Return the (X, Y) coordinate for the center point of the cell that contains the specified text.  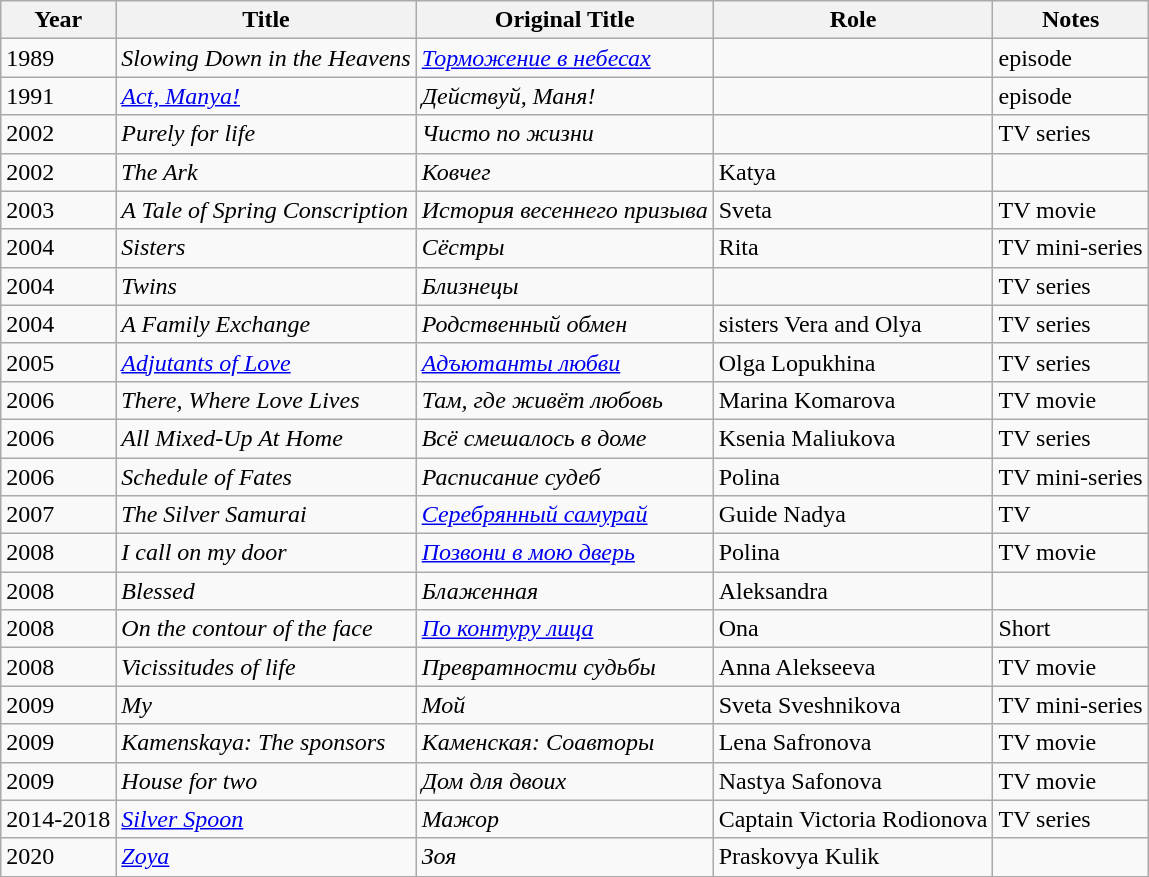
2005 (58, 362)
Notes (1070, 20)
2007 (58, 515)
All Mixed-Up At Home (266, 438)
Близнецы (564, 286)
My (266, 705)
Role (853, 20)
A Family Exchange (266, 324)
Ksenia Maliukova (853, 438)
There, Where Love Lives (266, 400)
Slowing Down in the Heavens (266, 58)
Серебрянный самурай (564, 515)
1989 (58, 58)
Aleksandra (853, 591)
Zoya (266, 857)
Marina Komarova (853, 400)
Nastya Safonova (853, 781)
Silver Spoon (266, 819)
Расписание судеб (564, 477)
Year (58, 20)
Purely for life (266, 134)
Anna Alekseeva (853, 667)
TV (1070, 515)
Превратности судьбы (564, 667)
Title (266, 20)
Чисто по жизни (564, 134)
Vicissitudes of life (266, 667)
Родственный обмен (564, 324)
On the contour of the face (266, 629)
Sveta Sveshnikova (853, 705)
I call on my door (266, 553)
2003 (58, 210)
Olga Lopukhina (853, 362)
Ona (853, 629)
Schedule of Fates (266, 477)
Sisters (266, 248)
Торможение в небесах (564, 58)
Lena Safronova (853, 743)
Там, где живёт любовь (564, 400)
Rita (853, 248)
Сёстры (564, 248)
Praskovya Kulik (853, 857)
1991 (58, 96)
Blessed (266, 591)
Guide Nadya (853, 515)
sisters Vera and Olya (853, 324)
Original Title (564, 20)
Дом для двоих (564, 781)
A Tale of Spring Conscription (266, 210)
2014-2018 (58, 819)
The Ark (266, 172)
Ковчег (564, 172)
Kamenskaya: The sponsors (266, 743)
Всё смешалось в доме (564, 438)
Действуй, Маня! (564, 96)
Позвони в мою дверь (564, 553)
Twins (266, 286)
Каменская: Соавторы (564, 743)
Act, Manya! (266, 96)
По контуру лица (564, 629)
The Silver Samurai (266, 515)
Sveta (853, 210)
История весеннего призыва (564, 210)
House for two (266, 781)
Short (1070, 629)
Блаженная (564, 591)
2020 (58, 857)
Адъютанты любви (564, 362)
Зоя (564, 857)
Katya (853, 172)
Мажор (564, 819)
Adjutants of Love (266, 362)
Мой (564, 705)
Captain Victoria Rodionova (853, 819)
